For the text-containing cell, return its midpoint in [x, y] coordinate format. 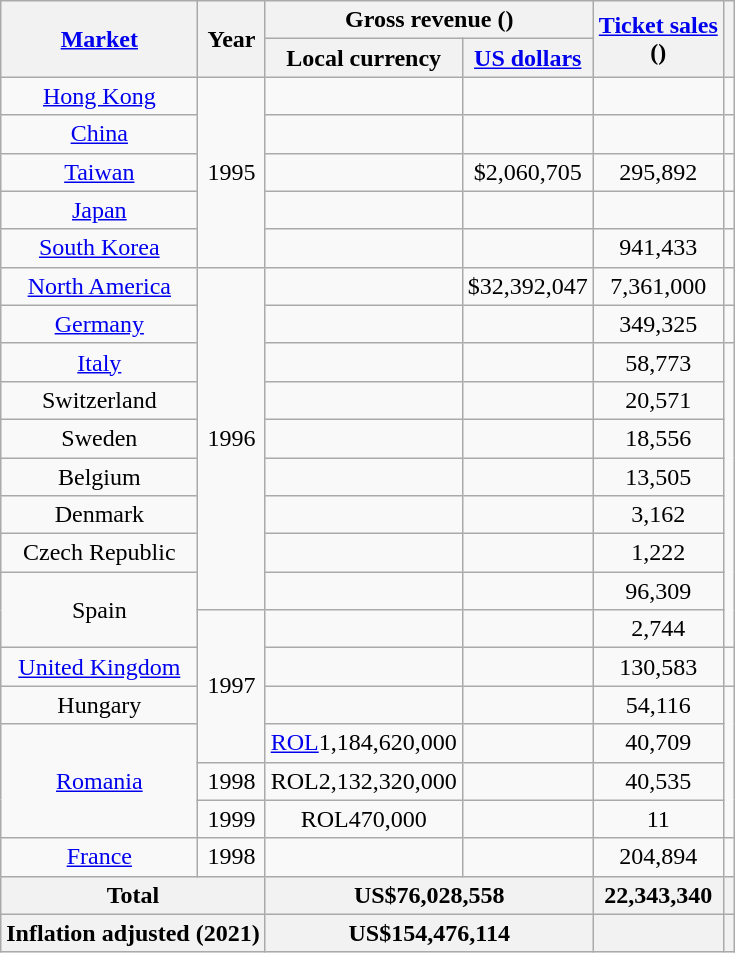
2,744 [658, 629]
Czech Republic [100, 553]
Denmark [100, 515]
3,162 [658, 515]
$32,392,047 [528, 286]
United Kingdom [100, 667]
Taiwan [100, 172]
US dollars [528, 58]
ROL470,000 [364, 819]
Ticket sales() [658, 39]
Belgium [100, 477]
France [100, 857]
130,583 [658, 667]
$2,060,705 [528, 172]
1996 [232, 438]
Germany [100, 324]
13,505 [658, 477]
22,343,340 [658, 895]
Hong Kong [100, 96]
11 [658, 819]
20,571 [658, 400]
Market [100, 39]
Inflation adjusted (2021) [133, 933]
Gross revenue () [429, 20]
1997 [232, 686]
South Korea [100, 248]
40,535 [658, 781]
58,773 [658, 362]
1995 [232, 172]
Sweden [100, 438]
Switzerland [100, 400]
Local currency [364, 58]
Hungary [100, 705]
18,556 [658, 438]
China [100, 134]
ROL2,132,320,000 [364, 781]
40,709 [658, 743]
295,892 [658, 172]
North America [100, 286]
96,309 [658, 591]
54,116 [658, 705]
1,222 [658, 553]
204,894 [658, 857]
US$154,476,114 [429, 933]
Italy [100, 362]
Total [133, 895]
US$76,028,558 [429, 895]
349,325 [658, 324]
941,433 [658, 248]
Spain [100, 610]
Romania [100, 781]
1999 [232, 819]
Japan [100, 210]
ROL1,184,620,000 [364, 743]
Year [232, 39]
7,361,000 [658, 286]
